Search for the cell housing the specified text and yield its (X, Y) center coordinate. 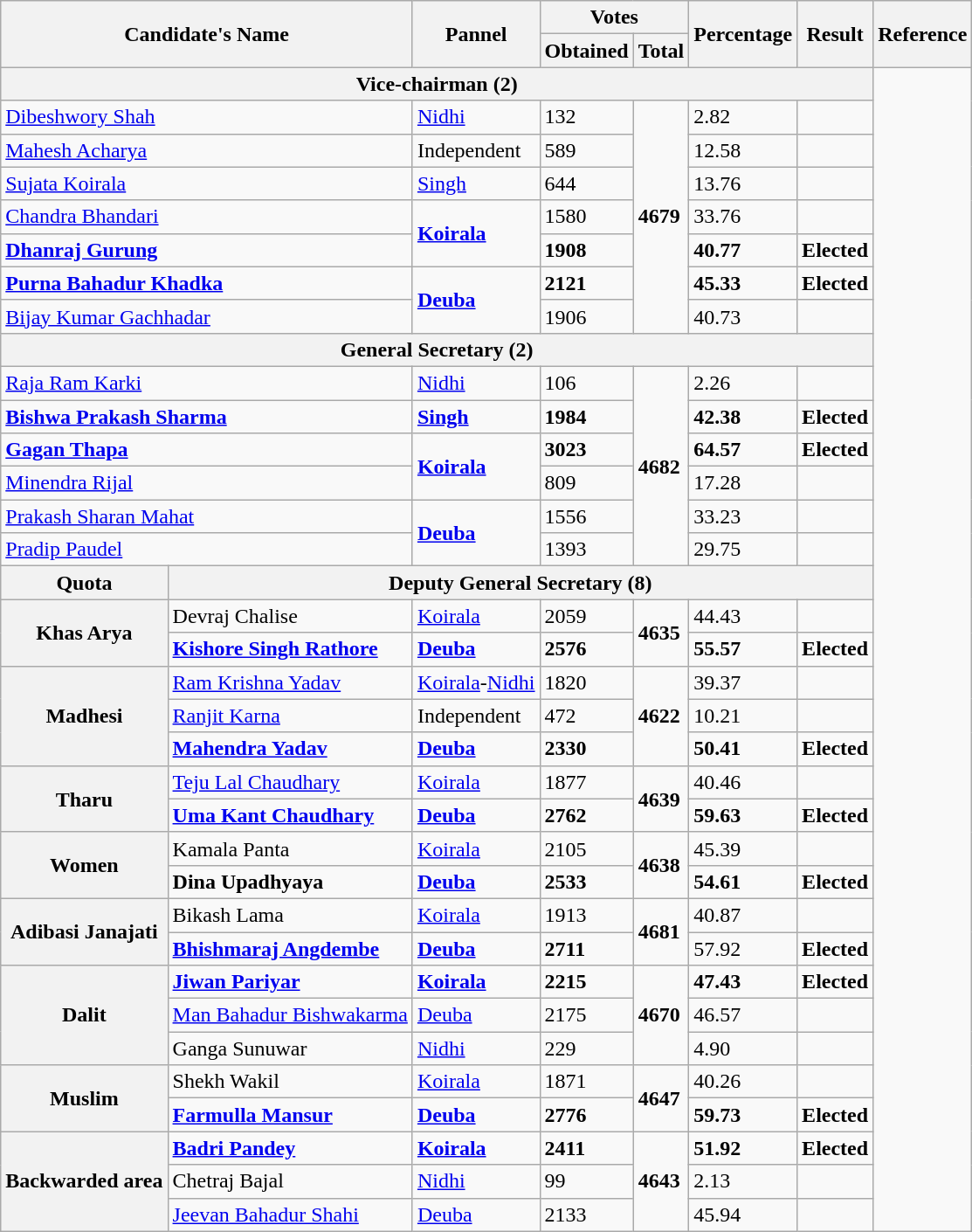
10.21 (743, 716)
2.26 (743, 383)
29.75 (743, 550)
1556 (587, 516)
4635 (661, 633)
Percentage (743, 34)
59.73 (743, 1115)
2762 (587, 815)
45.33 (743, 283)
40.73 (743, 316)
Mahesh Acharya (207, 150)
1913 (587, 915)
45.39 (743, 848)
Man Bahadur Bishwakarma (290, 1015)
Chandra Bhandari (207, 217)
Minendra Rijal (207, 483)
13.76 (743, 183)
Gagan Thapa (207, 450)
4681 (661, 931)
2121 (587, 283)
17.28 (743, 483)
55.57 (743, 649)
51.92 (743, 1148)
1393 (587, 550)
Jiwan Pariyar (290, 982)
Dalit (84, 1015)
2411 (587, 1148)
106 (587, 383)
Raja Ram Karki (207, 383)
Madhesi (84, 716)
Badri Pandey (290, 1148)
2533 (587, 882)
Deputy General Secretary (8) (520, 583)
Quota (84, 583)
4670 (661, 1015)
2.82 (743, 117)
2.13 (743, 1181)
Muslim (84, 1098)
1984 (587, 417)
Koirala-Nidhi (476, 682)
Vice-chairman (2) (437, 84)
Shekh Wakil (290, 1082)
Mahendra Yadav (290, 749)
Ganga Sunuwar (290, 1049)
4639 (661, 799)
4638 (661, 865)
4647 (661, 1098)
229 (587, 1049)
Obtained (587, 51)
Result (835, 34)
644 (587, 183)
40.46 (743, 782)
2711 (587, 948)
1908 (587, 250)
40.77 (743, 250)
809 (587, 483)
Devraj Chalise (290, 616)
54.61 (743, 882)
2330 (587, 749)
Bhishmaraj Angdembe (290, 948)
Kishore Singh Rathore (290, 649)
59.63 (743, 815)
4679 (661, 217)
1820 (587, 682)
2105 (587, 848)
2059 (587, 616)
Farmulla Mansur (290, 1115)
4682 (661, 466)
42.38 (743, 417)
Reference (922, 34)
Uma Kant Chaudhary (290, 815)
4643 (661, 1181)
39.37 (743, 682)
64.57 (743, 450)
2175 (587, 1015)
40.26 (743, 1082)
Tharu (84, 799)
Pradip Paudel (207, 550)
2576 (587, 649)
33.76 (743, 217)
Backwarded area (84, 1181)
Dina Upadhyaya (290, 882)
46.57 (743, 1015)
57.92 (743, 948)
Votes (615, 17)
40.87 (743, 915)
Ranjit Karna (290, 716)
4.90 (743, 1049)
132 (587, 117)
Teju Lal Chaudhary (290, 782)
1877 (587, 782)
44.43 (743, 616)
47.43 (743, 982)
3023 (587, 450)
45.94 (743, 1215)
Khas Arya (84, 633)
Bikash Lama (290, 915)
Women (84, 865)
Dibeshwory Shah (207, 117)
99 (587, 1181)
General Secretary (2) (437, 350)
Kamala Panta (290, 848)
Jeevan Bahadur Shahi (290, 1215)
Candidate's Name (207, 34)
1871 (587, 1082)
Pannel (476, 34)
50.41 (743, 749)
2215 (587, 982)
Dhanraj Gurung (207, 250)
589 (587, 150)
4622 (661, 716)
Purna Bahadur Khadka (207, 283)
2133 (587, 1215)
Chetraj Bajal (290, 1181)
Bishwa Prakash Sharma (207, 417)
Ram Krishna Yadav (290, 682)
472 (587, 716)
Sujata Koirala (207, 183)
33.23 (743, 516)
Total (661, 51)
2776 (587, 1115)
1580 (587, 217)
12.58 (743, 150)
Prakash Sharan Mahat (207, 516)
1906 (587, 316)
Bijay Kumar Gachhadar (207, 316)
Adibasi Janajati (84, 931)
